Output the (X, Y) coordinate of the center of the cell containing the given text.  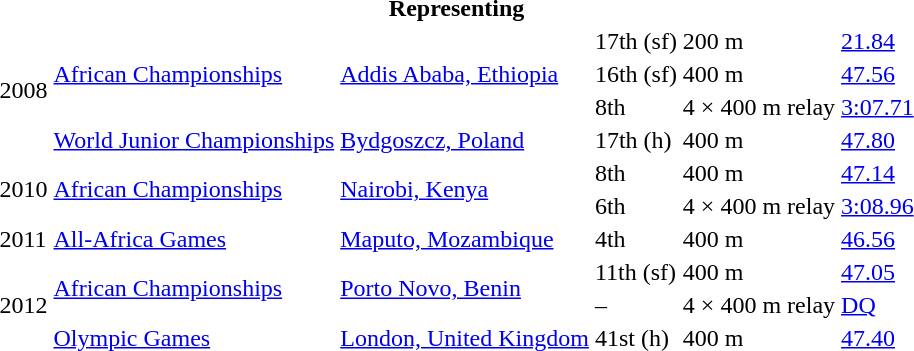
Addis Ababa, Ethiopia (465, 74)
Bydgoszcz, Poland (465, 140)
16th (sf) (636, 74)
200 m (758, 41)
Maputo, Mozambique (465, 239)
All-Africa Games (194, 239)
6th (636, 206)
Porto Novo, Benin (465, 288)
17th (sf) (636, 41)
11th (sf) (636, 272)
4th (636, 239)
17th (h) (636, 140)
– (636, 305)
World Junior Championships (194, 140)
Nairobi, Kenya (465, 190)
